Identify which cell holds the provided text, then report its (x, y) central coordinate. 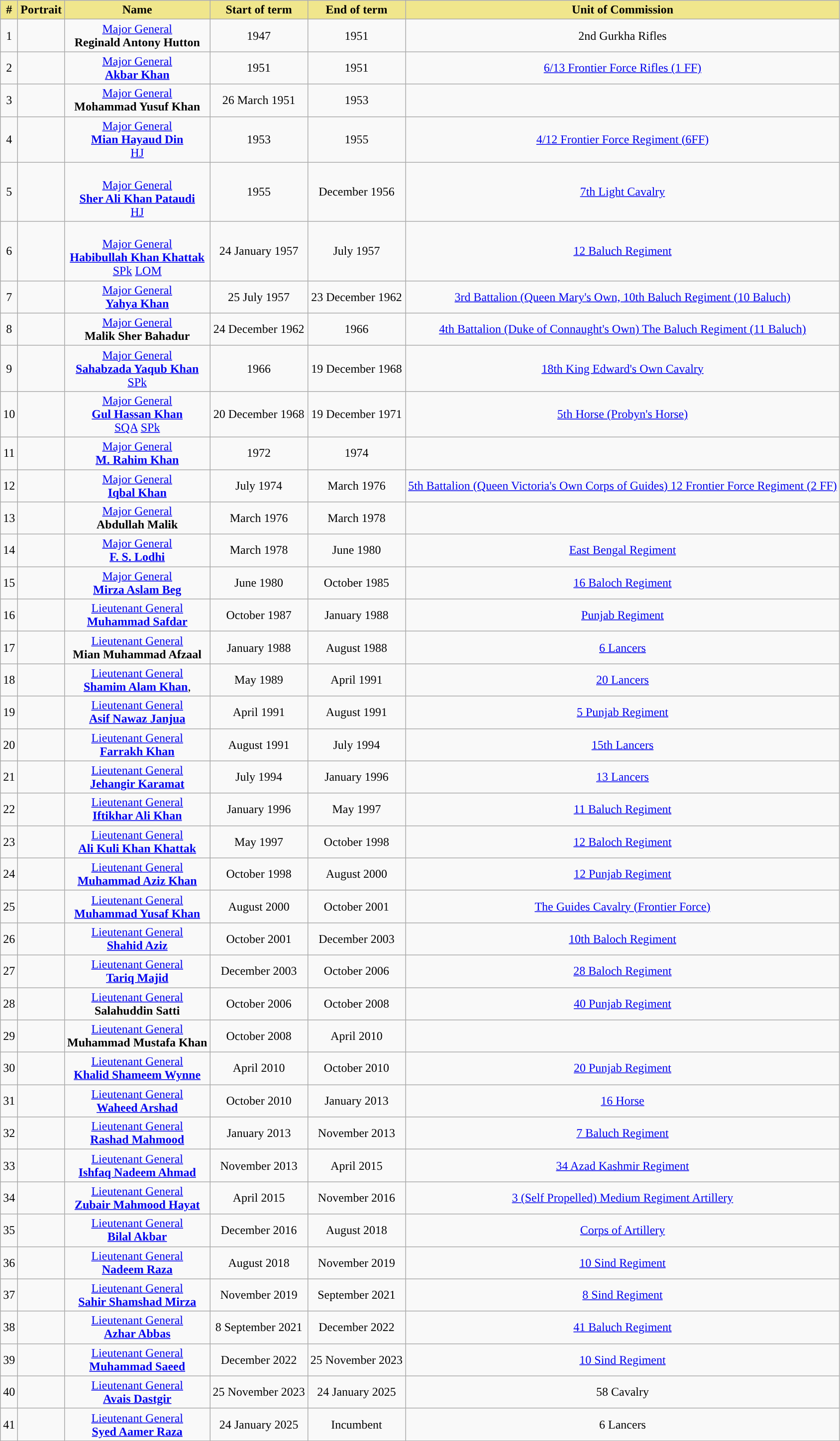
12 Punjab Regiment (623, 874)
1947 (259, 36)
13 (9, 518)
Lieutenant GeneralShahid Aziz (137, 938)
# (9, 10)
October 1987 (259, 615)
December 2016 (259, 1230)
27 (9, 971)
Major GeneralMohammad Yusuf Khan (137, 101)
Major GeneralAbdullah Malik (137, 518)
25 July 1957 (259, 297)
41 Baluch Regiment (623, 1328)
31 (9, 1101)
Major GeneralIqbal Khan (137, 486)
6 (9, 251)
Lieutenant GeneralZubair Mahmood Hayat (137, 1198)
Corps of Artillery (623, 1230)
Lieutenant General Khalid Shameem Wynne (137, 1069)
19 December 1971 (356, 414)
Major GeneralGul Hassan KhanSQA SPk (137, 414)
24 December 1962 (259, 329)
24 January 1957 (259, 251)
Incumbent (356, 1424)
8 Sind Regiment (623, 1295)
12 Baluch Regiment (623, 251)
Lieutenant GeneralTariq Majid (137, 971)
18 (9, 680)
36 (9, 1263)
58 Cavalry (623, 1392)
4 (9, 139)
9 (9, 368)
Major GeneralHabibullah Khan KhattakSPk LOM (137, 251)
Lieutenant GeneralIftikhar Ali Khan (137, 809)
15th Lancers (623, 744)
Lieutenant GeneralAsif Nawaz Janjua (137, 713)
26 (9, 938)
20 December 1968 (259, 414)
Lieutenant GeneralMuhammad Yusaf Khan (137, 907)
35 (9, 1230)
2 (9, 68)
Unit of Commission (623, 10)
20 Lancers (623, 680)
16 Baloch Regiment (623, 583)
Major GeneralF. S. Lodhi (137, 550)
Major GeneralM. Rahim Khan (137, 453)
16 (9, 615)
5th Battalion (Queen Victoria's Own Corps of Guides) 12 Frontier Force Regiment (2 FF) (623, 486)
40 Punjab Regiment (623, 1003)
September 2021 (356, 1295)
26 March 1951 (259, 101)
12 Baloch Regiment (623, 842)
41 (9, 1424)
7th Light Cavalry (623, 192)
23 December 1962 (356, 297)
May 1989 (259, 680)
November 2016 (356, 1198)
7 Baluch Regiment (623, 1133)
Lieutenant GeneralIshfaq Nadeem Ahmad (137, 1165)
40 (9, 1392)
23 (9, 842)
21 (9, 777)
Name (137, 10)
4/12 Frontier Force Regiment (6FF) (623, 139)
Lieutenant GeneralFarrakh Khan (137, 744)
1974 (356, 453)
3 (Self Propelled) Medium Regiment Artillery (623, 1198)
Lieutenant GeneralMuhammad Mustafa Khan (137, 1036)
33 (9, 1165)
34 Azad Kashmir Regiment (623, 1165)
Lieutenant GeneralMuhammad Aziz Khan (137, 874)
End of term (356, 10)
5th Horse (Probyn's Horse) (623, 414)
5 (9, 192)
30 (9, 1069)
Lieutenant GeneralBilal Akbar (137, 1230)
July 1974 (259, 486)
19 December 1968 (356, 368)
29 (9, 1036)
32 (9, 1133)
Major GeneralMirza Aslam Beg (137, 583)
11 Baluch Regiment (623, 809)
39 (9, 1359)
6/13 Frontier Force Rifles (1 FF) (623, 68)
13 Lancers (623, 777)
Lieutenant GeneralMuhammad Safdar (137, 615)
16 Horse (623, 1101)
37 (9, 1295)
East Bengal Regiment (623, 550)
Punjab Regiment (623, 615)
10th Baloch Regiment (623, 938)
20 Punjab Regiment (623, 1069)
Major GeneralMian Hayaud DinHJ (137, 139)
Lieutenant GeneralMuhammad Saeed (137, 1359)
8 (9, 329)
5 Punjab Regiment (623, 713)
Lieutenant General Rashad Mahmood (137, 1133)
October 1985 (356, 583)
11 (9, 453)
34 (9, 1198)
28 (9, 1003)
28 Baloch Regiment (623, 971)
Start of term (259, 10)
Lieutenant GeneralSalahuddin Satti (137, 1003)
14 (9, 550)
Lieutenant GeneralAli Kuli Khan Khattak (137, 842)
Major GeneralAkbar Khan (137, 68)
12 (9, 486)
Lieutenant GeneralWaheed Arshad (137, 1101)
Lieutenant GeneralShamim Alam Khan, (137, 680)
3 (9, 101)
7 (9, 297)
38 (9, 1328)
10 (9, 414)
20 (9, 744)
Major GeneralReginald Antony Hutton (137, 36)
Lieutenant GeneralAvais Dastgir (137, 1392)
19 (9, 713)
Lieutenant GeneralAzhar Abbas (137, 1328)
17 (9, 648)
December 1956 (356, 192)
1972 (259, 453)
Major GeneralSahabzada Yaqub KhanSPk (137, 368)
The Guides Cavalry (Frontier Force) (623, 907)
2nd Gurkha Rifles (623, 36)
July 1957 (356, 251)
August 1988 (356, 648)
Portrait (41, 10)
8 September 2021 (259, 1328)
Lieutenant GeneralMian Muhammad Afzaal (137, 648)
Lieutenant GeneralSahir Shamshad Mirza (137, 1295)
25 (9, 907)
1 (9, 36)
Major GeneralYahya Khan (137, 297)
22 (9, 809)
Major GeneralMalik Sher Bahadur (137, 329)
3rd Battalion (Queen Mary's Own, 10th Baluch Regiment (10 Baluch) (623, 297)
Lieutenant GeneralNadeem Raza (137, 1263)
24 (9, 874)
Lieutenant General Jehangir Karamat (137, 777)
Lieutenant GeneralSyed Aamer Raza (137, 1424)
15 (9, 583)
18th King Edward's Own Cavalry (623, 368)
4th Battalion (Duke of Connaught's Own) The Baluch Regiment (11 Baluch) (623, 329)
Major GeneralSher Ali Khan PataudiHJ (137, 192)
